Detect which cell encompasses the target text, then output its (X, Y) center coordinate. 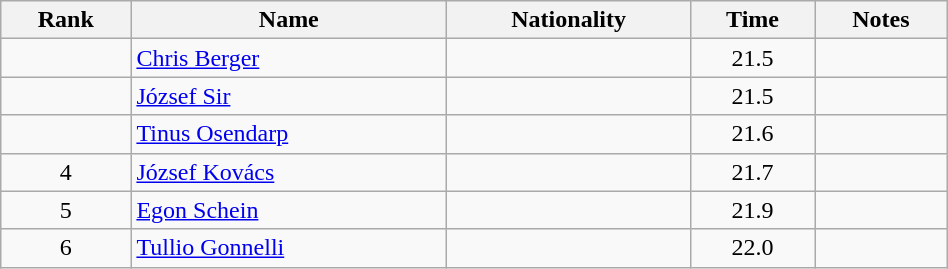
Name (289, 20)
22.0 (753, 248)
Tinus Osendarp (289, 134)
Time (753, 20)
Notes (882, 20)
Egon Schein (289, 210)
Tullio Gonnelli (289, 248)
21.7 (753, 172)
József Kovács (289, 172)
Chris Berger (289, 58)
Rank (66, 20)
21.6 (753, 134)
21.9 (753, 210)
Nationality (569, 20)
5 (66, 210)
4 (66, 172)
József Sir (289, 96)
6 (66, 248)
